Detect which cell encompasses the target text, then output its (X, Y) center coordinate. 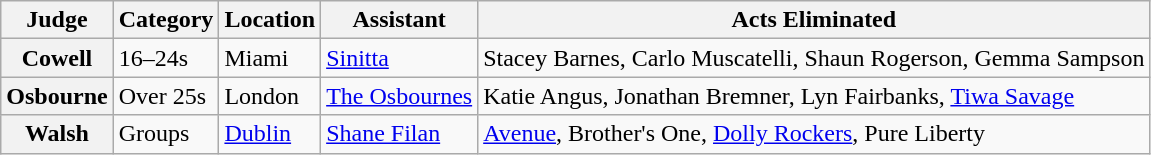
Groups (166, 134)
Over 25s (166, 96)
Shane Filan (400, 134)
Miami (270, 58)
Avenue, Brother's One, Dolly Rockers, Pure Liberty (814, 134)
Category (166, 20)
Acts Eliminated (814, 20)
Judge (57, 20)
Dublin (270, 134)
The Osbournes (400, 96)
16–24s (166, 58)
Cowell (57, 58)
Assistant (400, 20)
Walsh (57, 134)
Katie Angus, Jonathan Bremner, Lyn Fairbanks, Tiwa Savage (814, 96)
Osbourne (57, 96)
Sinitta (400, 58)
Location (270, 20)
Stacey Barnes, Carlo Muscatelli, Shaun Rogerson, Gemma Sampson (814, 58)
London (270, 96)
